From the cell containing the given text, extract its center point as (X, Y) coordinate. 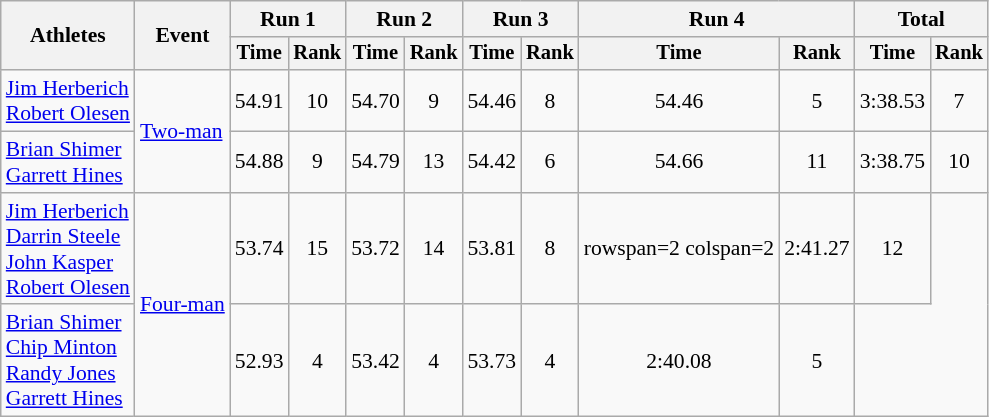
54.42 (492, 162)
54.70 (376, 100)
15 (318, 249)
Jim HerberichDarrin SteeleJohn KasperRobert Olesen (68, 249)
53.74 (260, 249)
Run 1 (288, 19)
53.73 (492, 361)
Run 4 (717, 19)
52.93 (260, 361)
13 (434, 162)
54.88 (260, 162)
53.81 (492, 249)
2:41.27 (816, 249)
Four-man (182, 305)
Brian ShimerChip MintonRandy JonesGarrett Hines (68, 361)
Brian ShimerGarrett Hines (68, 162)
54.91 (260, 100)
14 (434, 249)
Event (182, 36)
Run 2 (404, 19)
3:38.53 (892, 100)
Total (922, 19)
2:40.08 (680, 361)
54.79 (376, 162)
Two-man (182, 131)
7 (959, 100)
12 (892, 249)
rowspan=2 colspan=2 (680, 249)
3:38.75 (892, 162)
53.72 (376, 249)
Run 3 (520, 19)
53.42 (376, 361)
Athletes (68, 36)
6 (550, 162)
Jim HerberichRobert Olesen (68, 100)
54.66 (680, 162)
11 (816, 162)
